Output the (X, Y) coordinate of the center of the cell containing the given text.  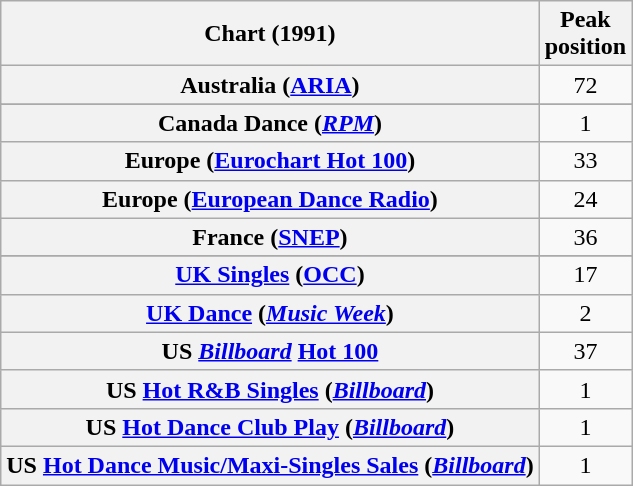
Europe (Eurochart Hot 100) (270, 161)
US Hot Dance Music/Maxi-Singles Sales (Billboard) (270, 465)
US Hot Dance Club Play (Billboard) (270, 427)
37 (585, 351)
UK Singles (OCC) (270, 275)
72 (585, 85)
Europe (European Dance Radio) (270, 199)
33 (585, 161)
Peakposition (585, 34)
2 (585, 313)
US Billboard Hot 100 (270, 351)
17 (585, 275)
Chart (1991) (270, 34)
24 (585, 199)
UK Dance (Music Week) (270, 313)
France (SNEP) (270, 237)
Canada Dance (RPM) (270, 123)
36 (585, 237)
Australia (ARIA) (270, 85)
US Hot R&B Singles (Billboard) (270, 389)
